From the cell containing the given text, extract its center point as [x, y] coordinate. 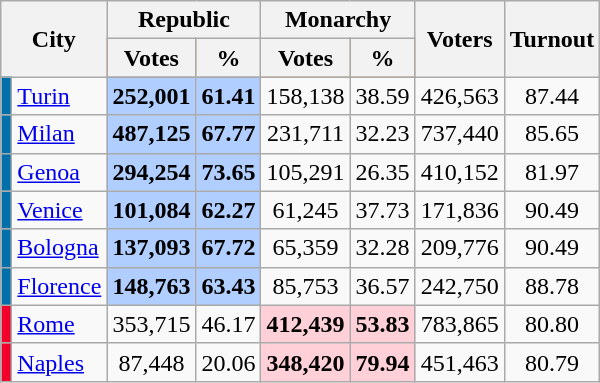
Voters [460, 39]
Genoa [60, 172]
137,093 [152, 248]
85,753 [306, 286]
63.43 [228, 286]
410,152 [460, 172]
101,084 [152, 210]
79.94 [382, 362]
Florence [60, 286]
242,750 [460, 286]
67.72 [228, 248]
231,711 [306, 134]
Republic [184, 20]
Naples [60, 362]
Milan [60, 134]
783,865 [460, 324]
81.97 [552, 172]
City [54, 39]
38.59 [382, 96]
737,440 [460, 134]
36.57 [382, 286]
26.35 [382, 172]
Rome [60, 324]
Turin [60, 96]
209,776 [460, 248]
Monarchy [338, 20]
32.23 [382, 134]
148,763 [152, 286]
61.41 [228, 96]
426,563 [460, 96]
294,254 [152, 172]
348,420 [306, 362]
20.06 [228, 362]
37.73 [382, 210]
85.65 [552, 134]
67.77 [228, 134]
353,715 [152, 324]
87.44 [552, 96]
487,125 [152, 134]
171,836 [460, 210]
80.80 [552, 324]
451,463 [460, 362]
Venice [60, 210]
53.83 [382, 324]
412,439 [306, 324]
87,448 [152, 362]
62.27 [228, 210]
88.78 [552, 286]
73.65 [228, 172]
32.28 [382, 248]
Bologna [60, 248]
46.17 [228, 324]
105,291 [306, 172]
158,138 [306, 96]
252,001 [152, 96]
61,245 [306, 210]
65,359 [306, 248]
80.79 [552, 362]
Turnout [552, 39]
